Scan for the cell matching the given text and deliver its (X, Y) coordinate at center. 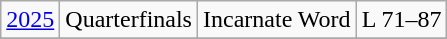
Incarnate Word (276, 20)
2025 (30, 20)
L 71–87 (402, 20)
Quarterfinals (129, 20)
